Return the (X, Y) coordinate for the center point of the cell that contains the specified text.  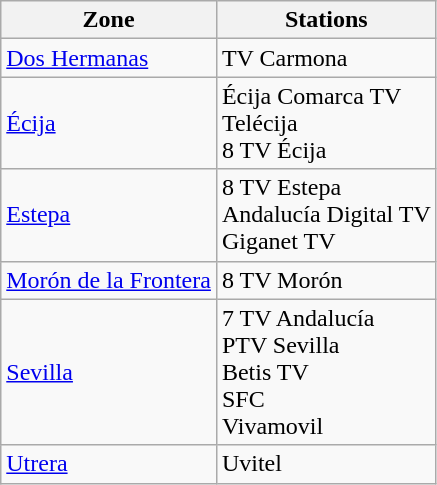
Zone (109, 20)
Écija Comarca TVTelécija8 TV Écija (326, 123)
Morón de la Frontera (109, 280)
7 TV AndalucíaPTV SevillaBetis TVSFCVivamovil (326, 372)
8 TV Morón (326, 280)
Utrera (109, 464)
Écija (109, 123)
Dos Hermanas (109, 58)
Sevilla (109, 372)
TV Carmona (326, 58)
Stations (326, 20)
8 TV EstepaAndalucía Digital TVGiganet TV (326, 215)
Estepa (109, 215)
Uvitel (326, 464)
